Return the [x, y] coordinate for the center point of the cell that contains the specified text.  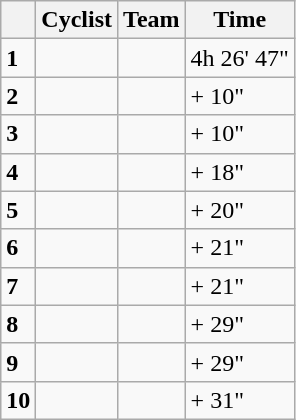
Team [152, 20]
1 [18, 58]
6 [18, 248]
7 [18, 286]
Time [240, 20]
Cyclist [77, 20]
10 [18, 400]
+ 18" [240, 172]
4h 26' 47" [240, 58]
8 [18, 324]
+ 20" [240, 210]
9 [18, 362]
3 [18, 134]
5 [18, 210]
+ 31" [240, 400]
4 [18, 172]
2 [18, 96]
